Pinpoint the cell where the given text exists, returning its [x, y] midpoint coordinate. 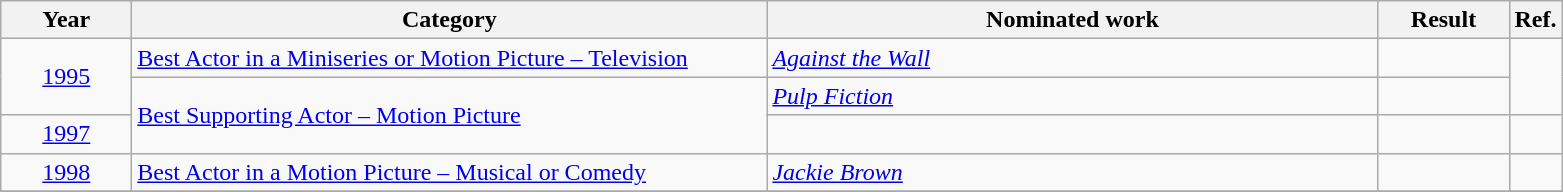
Nominated work [1072, 20]
1995 [66, 77]
Pulp Fiction [1072, 96]
Jackie Brown [1072, 172]
Best Actor in a Motion Picture – Musical or Comedy [450, 172]
Best Supporting Actor – Motion Picture [450, 115]
Best Actor in a Miniseries or Motion Picture – Television [450, 58]
Ref. [1536, 20]
Result [1444, 20]
1997 [66, 134]
Category [450, 20]
1998 [66, 172]
Year [66, 20]
Against the Wall [1072, 58]
